Scan for the cell matching the given text and deliver its (X, Y) coordinate at center. 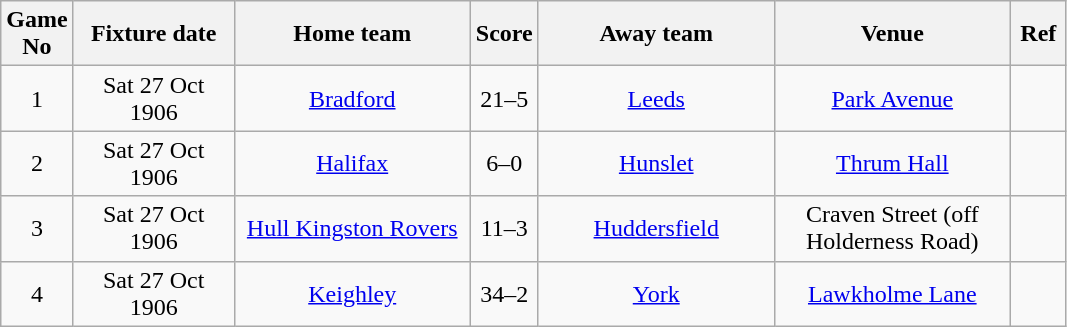
2 (37, 164)
Halifax (352, 164)
Game No (37, 34)
1 (37, 98)
Keighley (352, 294)
21–5 (504, 98)
Huddersfield (656, 228)
Craven Street (off Holderness Road) (892, 228)
11–3 (504, 228)
Hunslet (656, 164)
Hull Kingston Rovers (352, 228)
Thrum Hall (892, 164)
Bradford (352, 98)
Park Avenue (892, 98)
Lawkholme Lane (892, 294)
Fixture date (154, 34)
Leeds (656, 98)
York (656, 294)
Venue (892, 34)
3 (37, 228)
4 (37, 294)
Ref (1038, 34)
Away team (656, 34)
34–2 (504, 294)
6–0 (504, 164)
Home team (352, 34)
Score (504, 34)
